Determine the (X, Y) coordinate at the center of the cell enclosing the given text.  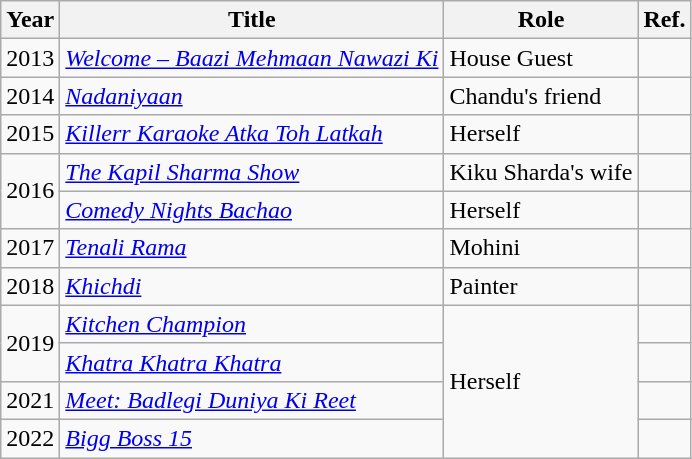
Nadaniyaan (252, 96)
2014 (30, 96)
Kitchen Champion (252, 324)
Comedy Nights Bachao (252, 210)
House Guest (541, 58)
2017 (30, 248)
Year (30, 20)
Tenali Rama (252, 248)
Khatra Khatra Khatra (252, 362)
Mohini (541, 248)
Bigg Boss 15 (252, 438)
2016 (30, 191)
Role (541, 20)
Title (252, 20)
2021 (30, 400)
2019 (30, 343)
Meet: Badlegi Duniya Ki Reet (252, 400)
Khichdi (252, 286)
2018 (30, 286)
Killerr Karaoke Atka Toh Latkah (252, 134)
Welcome – Baazi Mehmaan Nawazi Ki (252, 58)
Chandu's friend (541, 96)
Kiku Sharda's wife (541, 172)
2013 (30, 58)
Painter (541, 286)
2022 (30, 438)
2015 (30, 134)
Ref. (664, 20)
The Kapil Sharma Show (252, 172)
